Return the [X, Y] coordinate for the center point of the cell that contains the specified text.  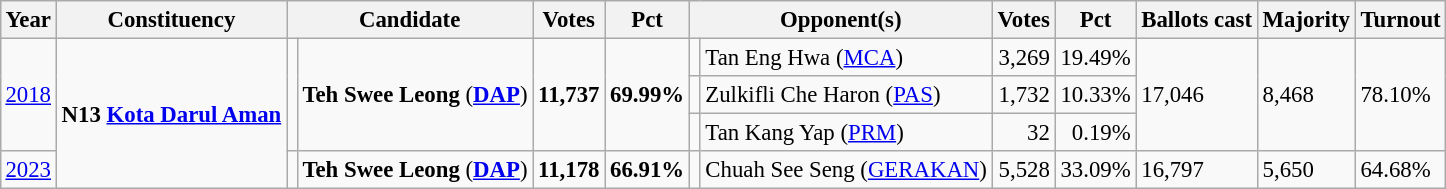
19.49% [1096, 57]
Tan Kang Yap (PRM) [846, 133]
N13 Kota Darul Aman [171, 113]
2018 [28, 94]
11,737 [569, 94]
Candidate [409, 20]
11,178 [569, 170]
10.33% [1096, 95]
3,269 [1024, 57]
Majority [1306, 20]
Turnout [1400, 20]
32 [1024, 133]
64.68% [1400, 170]
1,732 [1024, 95]
66.91% [648, 170]
33.09% [1096, 170]
Zulkifli Che Haron (PAS) [846, 95]
8,468 [1306, 94]
2023 [28, 170]
Year [28, 20]
Chuah See Seng (GERAKAN) [846, 170]
17,046 [1196, 94]
Ballots cast [1196, 20]
5,650 [1306, 170]
5,528 [1024, 170]
16,797 [1196, 170]
69.99% [648, 94]
Opponent(s) [840, 20]
78.10% [1400, 94]
Constituency [171, 20]
0.19% [1096, 133]
Tan Eng Hwa (MCA) [846, 57]
